Detect which cell encompasses the target text, then output its (X, Y) center coordinate. 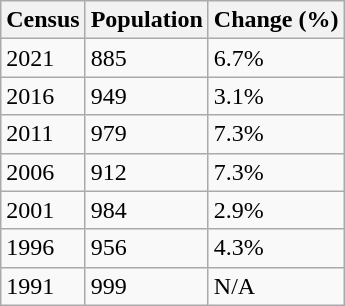
999 (146, 286)
Census (43, 20)
2016 (43, 96)
3.1% (276, 96)
956 (146, 248)
2021 (43, 58)
4.3% (276, 248)
1996 (43, 248)
2006 (43, 172)
2011 (43, 134)
N/A (276, 286)
1991 (43, 286)
949 (146, 96)
2001 (43, 210)
979 (146, 134)
984 (146, 210)
Population (146, 20)
885 (146, 58)
6.7% (276, 58)
2.9% (276, 210)
Change (%) (276, 20)
912 (146, 172)
